Find where the given text appears and provide that cell's center as (x, y) coordinate. 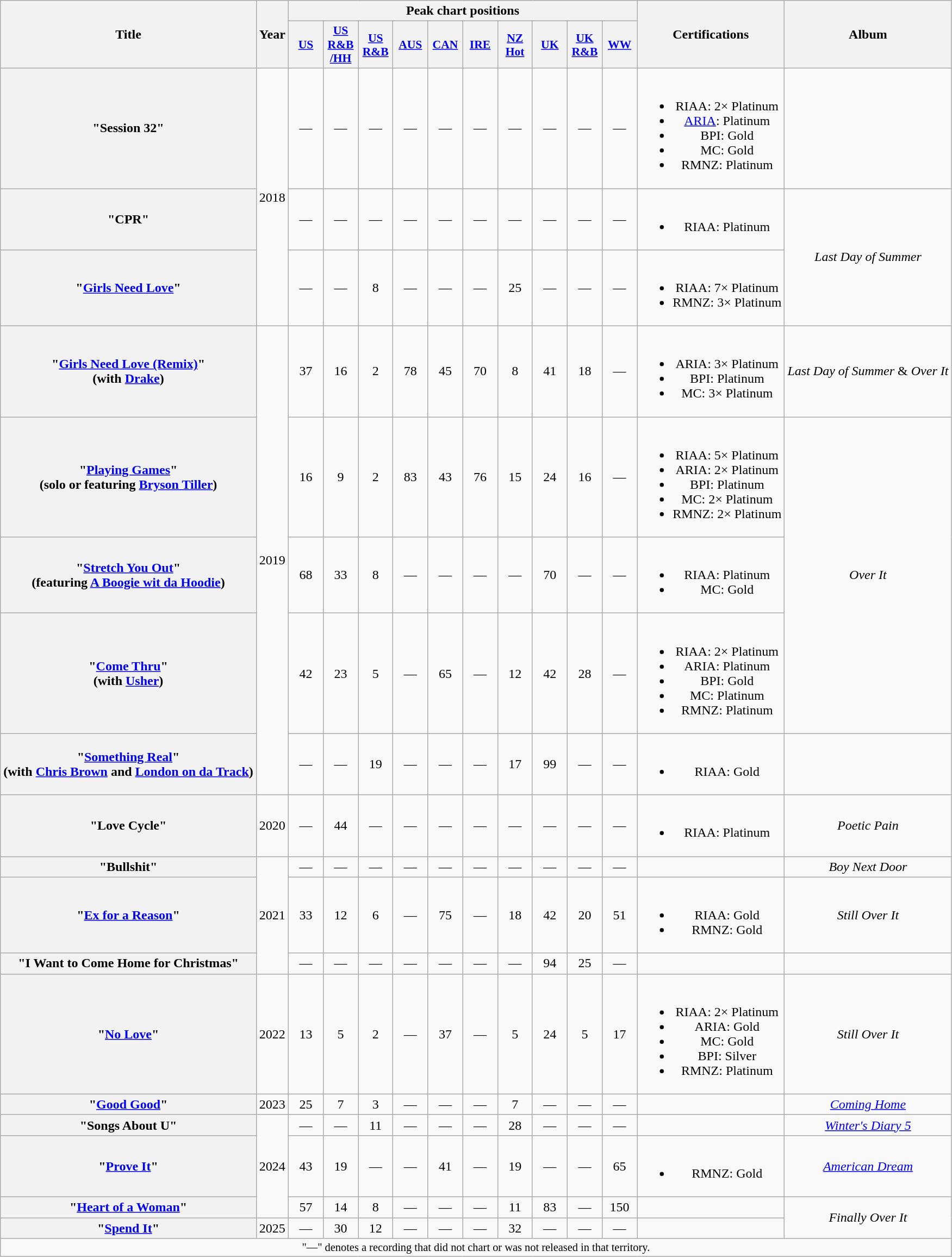
"Love Cycle" (128, 825)
RIAA: PlatinumMC: Gold (711, 575)
2025 (272, 1228)
Certifications (711, 35)
76 (480, 477)
68 (306, 575)
RMNZ: Gold (711, 1166)
150 (619, 1207)
Boy Next Door (868, 867)
"Ex for a Reason" (128, 915)
3 (376, 1104)
Last Day of Summer & Over It (868, 372)
Album (868, 35)
Last Day of Summer (868, 257)
6 (376, 915)
"Good Good" (128, 1104)
2023 (272, 1104)
IRE (480, 45)
2024 (272, 1166)
WW (619, 45)
78 (410, 372)
"Prove It" (128, 1166)
44 (340, 825)
15 (515, 477)
RIAA: Gold (711, 764)
30 (340, 1228)
Title (128, 35)
RIAA: 7× PlatinumRMNZ: 3× Platinum (711, 288)
2022 (272, 1034)
"Session 32" (128, 128)
NZ Hot (515, 45)
"Playing Games"(solo or featuring Bryson Tiller) (128, 477)
Finally Over It (868, 1217)
RIAA: 2× PlatinumARIA: PlatinumBPI: GoldMC: GoldRMNZ: Platinum (711, 128)
75 (445, 915)
13 (306, 1034)
US (306, 45)
USR&B (376, 45)
RIAA: 2× PlatinumARIA: PlatinumBPI: GoldMC: PlatinumRMNZ: Platinum (711, 673)
14 (340, 1207)
"Bullshit" (128, 867)
2020 (272, 825)
"I Want to Come Home for Christmas" (128, 963)
RIAA: 2× PlatinumARIA: GoldMC: GoldBPI: SilverRMNZ: Platinum (711, 1034)
20 (584, 915)
ARIA: 3× PlatinumBPI: PlatinumMC: 3× Platinum (711, 372)
RIAA: GoldRMNZ: Gold (711, 915)
"Something Real"(with Chris Brown and London on da Track) (128, 764)
45 (445, 372)
94 (550, 963)
Poetic Pain (868, 825)
"Songs About U" (128, 1125)
American Dream (868, 1166)
2018 (272, 197)
UK (550, 45)
"CPR" (128, 219)
"Spend It" (128, 1228)
Year (272, 35)
Over It (868, 575)
99 (550, 764)
"Heart of a Woman" (128, 1207)
RIAA: 5× PlatinumARIA: 2× PlatinumBPI: PlatinumMC: 2× PlatinumRMNZ: 2× Platinum (711, 477)
AUS (410, 45)
USR&B/HH (340, 45)
"Stretch You Out"(featuring A Boogie wit da Hoodie) (128, 575)
2019 (272, 561)
CAN (445, 45)
Winter's Diary 5 (868, 1125)
"—" denotes a recording that did not chart or was not released in that territory. (476, 1248)
51 (619, 915)
UKR&B (584, 45)
57 (306, 1207)
"Come Thru"(with Usher) (128, 673)
2021 (272, 915)
Peak chart positions (462, 11)
23 (340, 673)
"Girls Need Love (Remix)"(with Drake) (128, 372)
Coming Home (868, 1104)
"Girls Need Love" (128, 288)
9 (340, 477)
32 (515, 1228)
"No Love" (128, 1034)
